Output the [X, Y] coordinate of the center of the cell containing the given text.  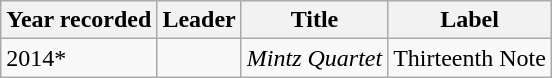
Thirteenth Note [470, 58]
Mintz Quartet [314, 58]
Year recorded [79, 20]
Title [314, 20]
Label [470, 20]
2014* [79, 58]
Leader [199, 20]
